Locate the cell with the specified text and output its [X, Y] center coordinate. 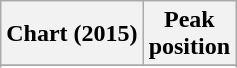
Chart (2015) [72, 34]
Peakposition [189, 34]
